Return (X, Y) of the center of cell containing provided text 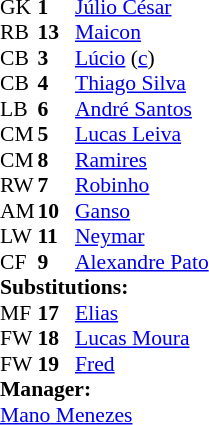
Substitutions: (104, 287)
19 (57, 364)
Lucas Leiva (142, 135)
4 (57, 83)
17 (57, 313)
Lúcio (c) (142, 58)
LB (19, 109)
Neymar (142, 237)
AM (19, 211)
8 (57, 160)
3 (57, 58)
MF (19, 313)
18 (57, 339)
10 (57, 211)
Ramires (142, 160)
Lucas Moura (142, 339)
Maicon (142, 33)
RW (19, 185)
11 (57, 237)
Robinho (142, 185)
RB (19, 33)
13 (57, 33)
Alexandre Pato (142, 262)
André Santos (142, 109)
LW (19, 237)
5 (57, 135)
7 (57, 185)
Manager: (104, 389)
Elias (142, 313)
9 (57, 262)
Thiago Silva (142, 83)
Fred (142, 364)
6 (57, 109)
Ganso (142, 211)
CF (19, 262)
